Identify which cell holds the provided text, then report its [x, y] central coordinate. 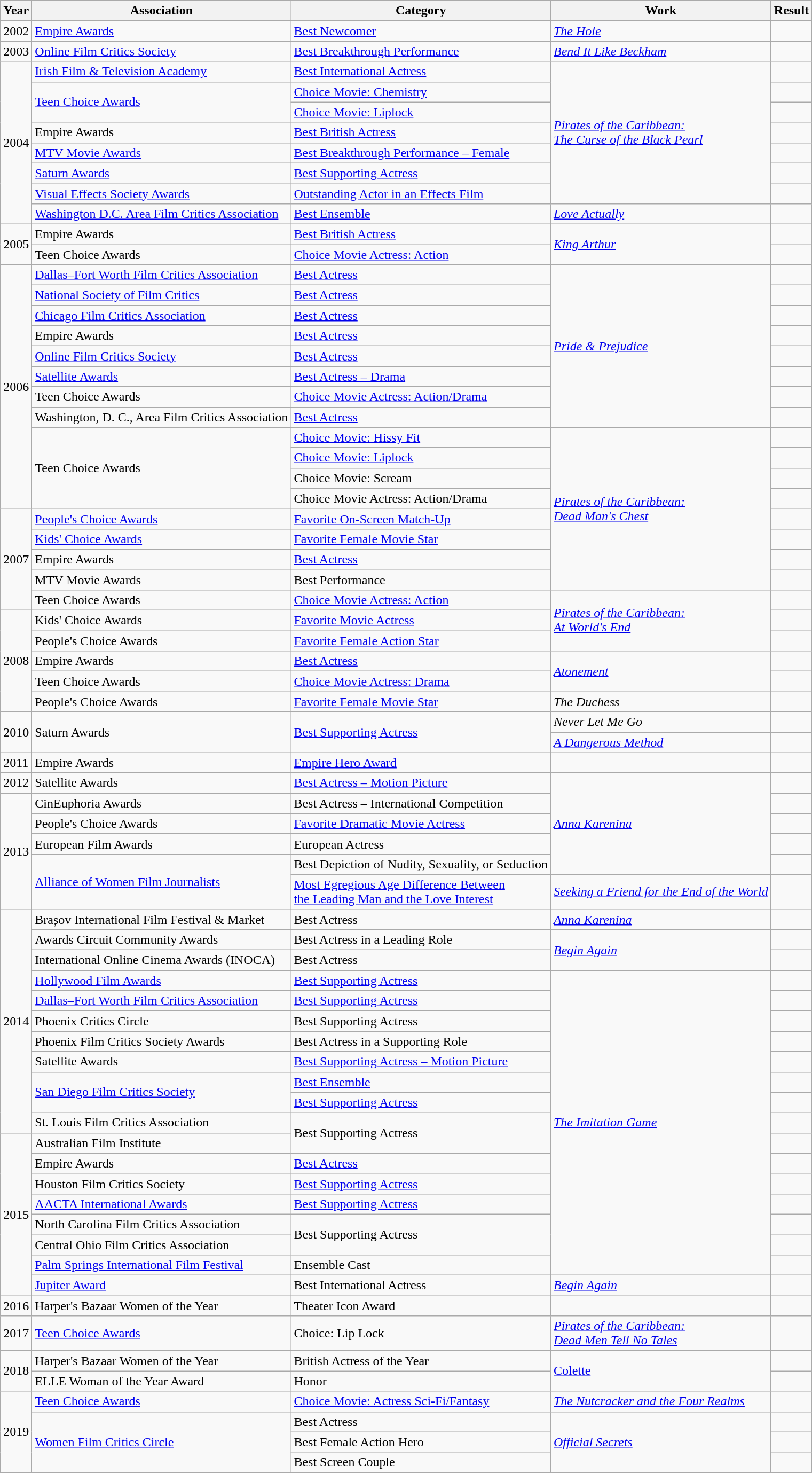
National Society of Film Critics [161, 295]
Phoenix Critics Circle [161, 1021]
Result [791, 11]
Colette [661, 1371]
The Nutcracker and the Four Realms [661, 1401]
2015 [16, 1214]
Best Actress in a Supporting Role [421, 1041]
2018 [16, 1371]
2014 [16, 1021]
AACTA International Awards [161, 1204]
Visual Effects Society Awards [161, 193]
Alliance of Women Film Journalists [161, 881]
Best Depiction of Nudity, Sexuality, or Seduction [421, 864]
Best Newcomer [421, 31]
Empire Hero Award [421, 763]
Best Breakthrough Performance [421, 51]
Choice Movie: Hissy Fit [421, 437]
Seeking a Friend for the End of the World [661, 892]
Favorite Dramatic Movie Actress [421, 824]
Year [16, 11]
Honor [421, 1381]
2005 [16, 244]
Awards Circuit Community Awards [161, 940]
Pirates of the Caribbean: Dead Man's Chest [661, 508]
Palm Springs International Film Festival [161, 1265]
2007 [16, 559]
Australian Film Institute [161, 1143]
Pirates of the Caribbean: Dead Men Tell No Tales [661, 1333]
San Diego Film Critics Society [161, 1092]
Outstanding Actor in an Effects Film [421, 193]
Choice Movie: Scream [421, 478]
2019 [16, 1432]
2010 [16, 732]
Irish Film & Television Academy [161, 72]
Best Actress – Drama [421, 377]
Official Secrets [661, 1442]
Choice: Lip Lock [421, 1333]
Favorite Female Action Star [421, 641]
The Imitation Game [661, 1123]
Pirates of the Caribbean: The Curse of the Black Pearl [661, 132]
Best Performance [421, 579]
Atonement [661, 671]
Best Actress – Motion Picture [421, 783]
Best Breakthrough Performance – Female [421, 153]
Most Egregious Age Difference Between the Leading Man and the Love Interest [421, 892]
Best Screen Couple [421, 1462]
2013 [16, 851]
Ensemble Cast [421, 1265]
2004 [16, 143]
2002 [16, 31]
2016 [16, 1306]
2012 [16, 783]
Choice Movie Actress: Drama [421, 681]
International Online Cinema Awards (INOCA) [161, 960]
Best Actress in a Leading Role [421, 940]
Category [421, 11]
Favorite On-Screen Match-Up [421, 519]
Houston Film Critics Society [161, 1184]
King Arthur [661, 244]
Pride & Prejudice [661, 346]
Work [661, 11]
A Dangerous Method [661, 742]
Pirates of the Caribbean: At World's End [661, 621]
British Actress of the Year [421, 1361]
Jupiter Award [161, 1286]
Women Film Critics Circle [161, 1442]
Theater Icon Award [421, 1306]
The Hole [661, 31]
ELLE Woman of the Year Award [161, 1381]
European Actress [421, 844]
Bend It Like Beckham [661, 51]
Association [161, 11]
2011 [16, 763]
CinEuphoria Awards [161, 803]
Central Ohio Film Critics Association [161, 1245]
Best Supporting Actress – Motion Picture [421, 1062]
Choice Movie: Actress Sci-Fi/Fantasy [421, 1401]
Washington, D. C., Area Film Critics Association [161, 417]
The Duchess [661, 702]
Hollywood Film Awards [161, 981]
Chicago Film Critics Association [161, 316]
St. Louis Film Critics Association [161, 1123]
2003 [16, 51]
Best Actress – International Competition [421, 803]
Love Actually [661, 214]
Washington D.C. Area Film Critics Association [161, 214]
Favorite Movie Actress [421, 621]
Best Female Action Hero [421, 1442]
2008 [16, 661]
Brașov International Film Festival & Market [161, 919]
2017 [16, 1333]
Never Let Me Go [661, 722]
Phoenix Film Critics Society Awards [161, 1041]
2006 [16, 387]
North Carolina Film Critics Association [161, 1224]
European Film Awards [161, 844]
Choice Movie: Chemistry [421, 92]
